Return the [x, y] coordinate for the center point of the cell that contains the specified text.  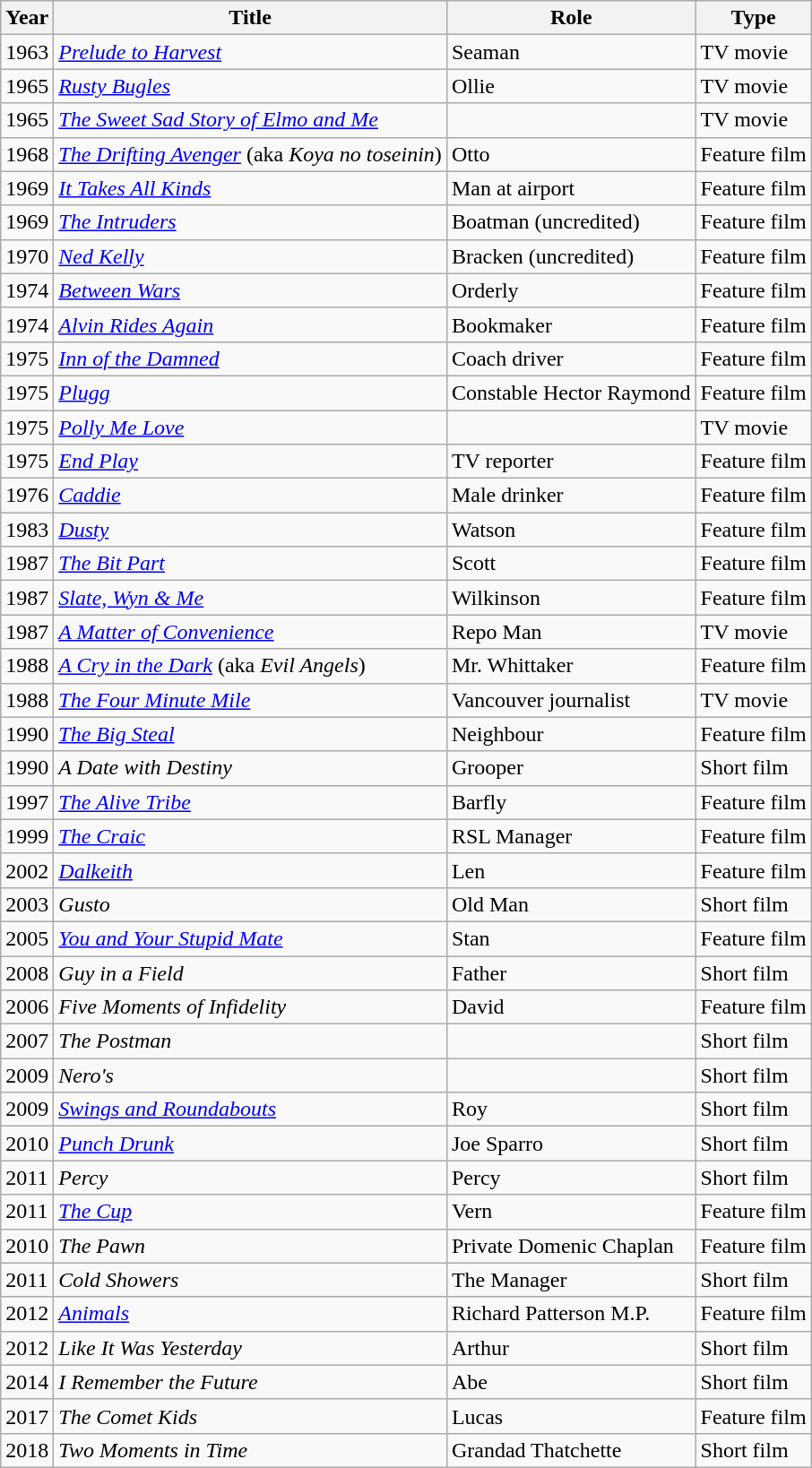
The Comet Kids [251, 1416]
A Matter of Convenience [251, 632]
Scott [571, 564]
1970 [27, 256]
The Four Minute Mile [251, 700]
Coach driver [571, 358]
You and Your Stupid Mate [251, 938]
2005 [27, 938]
The Postman [251, 1041]
Man at airport [571, 188]
Lucas [571, 1416]
Nero's [251, 1075]
Animals [251, 1314]
Guy in a Field [251, 972]
Grooper [571, 768]
Plugg [251, 393]
Watson [571, 530]
The Drifting Avenger (aka Koya no toseinin) [251, 154]
Swings and Roundabouts [251, 1110]
Seaman [571, 52]
2002 [27, 870]
Year [27, 18]
Male drinker [571, 496]
Bookmaker [571, 324]
Five Moments of Infidelity [251, 1007]
Barfly [571, 802]
Abe [571, 1382]
Ollie [571, 86]
Between Wars [251, 290]
TV reporter [571, 462]
1968 [27, 154]
2014 [27, 1382]
The Intruders [251, 222]
The Cup [251, 1212]
1963 [27, 52]
Repo Man [571, 632]
2006 [27, 1007]
Like It Was Yesterday [251, 1348]
Boatman (uncredited) [571, 222]
It Takes All Kinds [251, 188]
2008 [27, 972]
1997 [27, 802]
The Sweet Sad Story of Elmo and Me [251, 120]
Inn of the Damned [251, 358]
Roy [571, 1110]
1976 [27, 496]
The Bit Part [251, 564]
David [571, 1007]
The Big Steal [251, 734]
Father [571, 972]
Mr. Whittaker [571, 666]
A Cry in the Dark (aka Evil Angels) [251, 666]
Gusto [251, 904]
Dusty [251, 530]
Neighbour [571, 734]
Ned Kelly [251, 256]
Old Man [571, 904]
Arthur [571, 1348]
RSL Manager [571, 836]
Stan [571, 938]
Alvin Rides Again [251, 324]
The Craic [251, 836]
Richard Patterson M.P. [571, 1314]
Polly Me Love [251, 427]
Grandad Thatchette [571, 1450]
2018 [27, 1450]
2007 [27, 1041]
Wilkinson [571, 598]
Punch Drunk [251, 1144]
2017 [27, 1416]
Vern [571, 1212]
Bracken (uncredited) [571, 256]
Constable Hector Raymond [571, 393]
Prelude to Harvest [251, 52]
Rusty Bugles [251, 86]
I Remember the Future [251, 1382]
1983 [27, 530]
Orderly [571, 290]
Slate, Wyn & Me [251, 598]
Cold Showers [251, 1280]
Len [571, 870]
The Manager [571, 1280]
2003 [27, 904]
Title [251, 18]
Joe Sparro [571, 1144]
The Pawn [251, 1246]
Role [571, 18]
End Play [251, 462]
A Date with Destiny [251, 768]
Caddie [251, 496]
Private Domenic Chaplan [571, 1246]
Vancouver journalist [571, 700]
1999 [27, 836]
Two Moments in Time [251, 1450]
Otto [571, 154]
The Alive Tribe [251, 802]
Type [753, 18]
Dalkeith [251, 870]
